Identify which cell holds the provided text, then report its (X, Y) central coordinate. 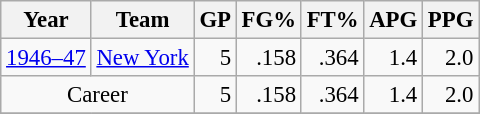
New York (142, 58)
Career (98, 95)
FT% (332, 20)
GP (215, 20)
Team (142, 20)
Year (46, 20)
1946–47 (46, 58)
APG (394, 20)
FG% (268, 20)
PPG (451, 20)
